Scan for the cell matching the given text and deliver its (X, Y) coordinate at center. 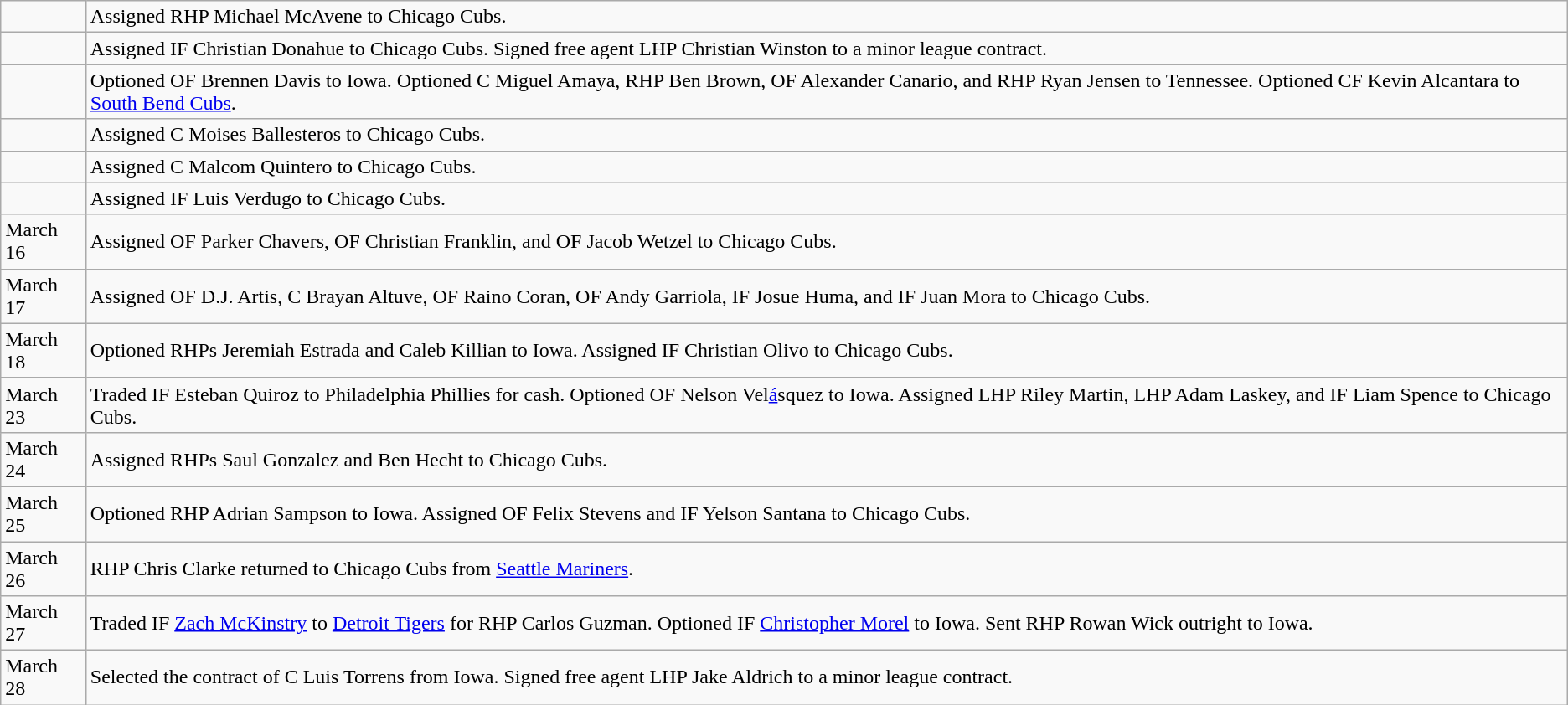
Assigned OF Parker Chavers, OF Christian Franklin, and OF Jacob Wetzel to Chicago Cubs. (826, 241)
March 24 (44, 459)
March 28 (44, 678)
March 23 (44, 405)
Assigned C Malcom Quintero to Chicago Cubs. (826, 167)
Assigned RHP Michael McAvene to Chicago Cubs. (826, 17)
Optioned RHP Adrian Sampson to Iowa. Assigned OF Felix Stevens and IF Yelson Santana to Chicago Cubs. (826, 514)
Assigned C Moises Ballesteros to Chicago Cubs. (826, 135)
Optioned RHPs Jeremiah Estrada and Caleb Killian to Iowa. Assigned IF Christian Olivo to Chicago Cubs. (826, 350)
March 17 (44, 296)
March 18 (44, 350)
March 27 (44, 623)
Assigned OF D.J. Artis, C Brayan Altuve, OF Raino Coran, OF Andy Garriola, IF Josue Huma, and IF Juan Mora to Chicago Cubs. (826, 296)
Selected the contract of C Luis Torrens from Iowa. Signed free agent LHP Jake Aldrich to a minor league contract. (826, 678)
Assigned IF Christian Donahue to Chicago Cubs. Signed free agent LHP Christian Winston to a minor league contract. (826, 49)
Assigned IF Luis Verdugo to Chicago Cubs. (826, 198)
March 26 (44, 568)
Assigned RHPs Saul Gonzalez and Ben Hecht to Chicago Cubs. (826, 459)
March 25 (44, 514)
Traded IF Zach McKinstry to Detroit Tigers for RHP Carlos Guzman. Optioned IF Christopher Morel to Iowa. Sent RHP Rowan Wick outright to Iowa. (826, 623)
RHP Chris Clarke returned to Chicago Cubs from Seattle Mariners. (826, 568)
March 16 (44, 241)
